Detect which cell encompasses the target text, then output its (X, Y) center coordinate. 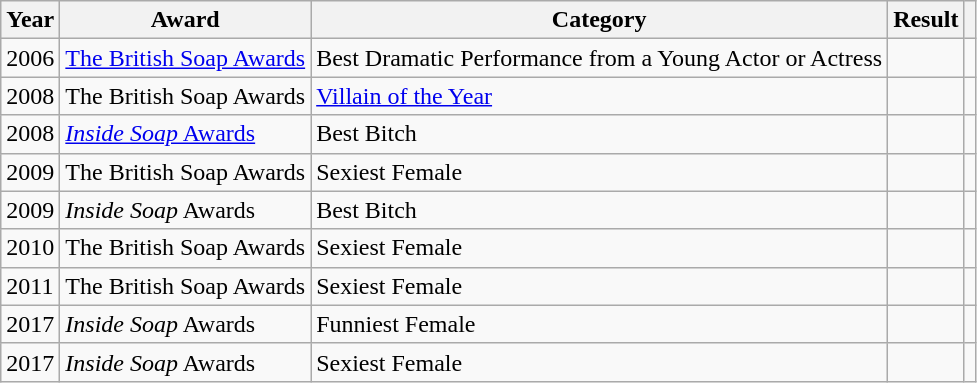
Best Dramatic Performance from a Young Actor or Actress (600, 58)
Villain of the Year (600, 96)
Category (600, 20)
Year (30, 20)
2006 (30, 58)
Award (186, 20)
Result (926, 20)
2010 (30, 248)
2011 (30, 286)
Funniest Female (600, 324)
